Detect which cell encompasses the target text, then output its [x, y] center coordinate. 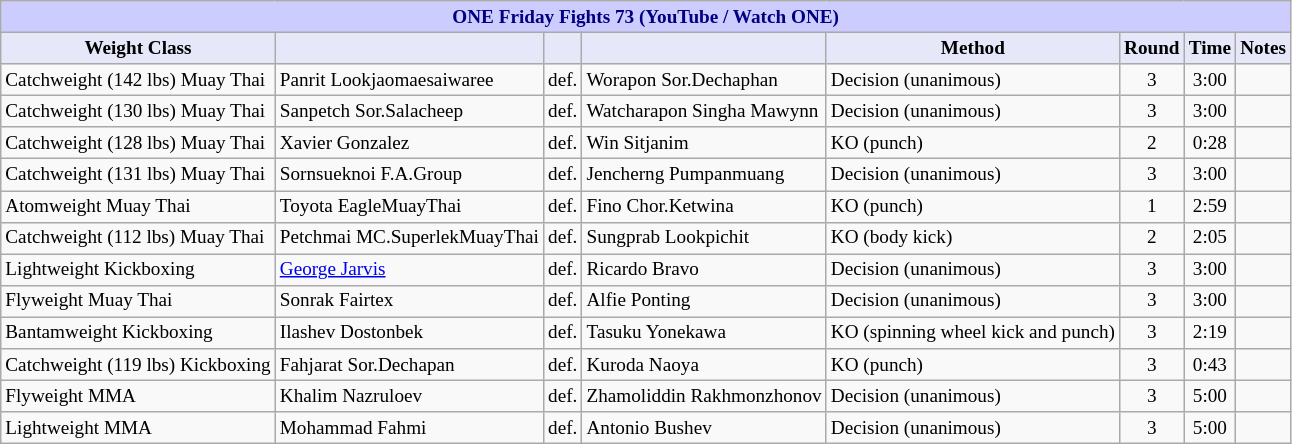
0:43 [1210, 365]
Round [1152, 48]
2:05 [1210, 238]
Atomweight Muay Thai [138, 206]
Notes [1264, 48]
George Jarvis [409, 270]
Sungprab Lookpichit [704, 238]
Tasuku Yonekawa [704, 333]
Catchweight (112 lbs) Muay Thai [138, 238]
KO (spinning wheel kick and punch) [972, 333]
Bantamweight Kickboxing [138, 333]
Zhamoliddin Rakhmonzhonov [704, 396]
2:19 [1210, 333]
Catchweight (131 lbs) Muay Thai [138, 175]
ONE Friday Fights 73 (YouTube / Watch ONE) [646, 17]
0:28 [1210, 143]
Worapon Sor.Dechaphan [704, 80]
Flyweight Muay Thai [138, 301]
Sonrak Fairtex [409, 301]
Method [972, 48]
1 [1152, 206]
Panrit Lookjaomaesaiwaree [409, 80]
Win Sitjanim [704, 143]
Flyweight MMA [138, 396]
Time [1210, 48]
Jencherng Pumpanmuang [704, 175]
KO (body kick) [972, 238]
Catchweight (128 lbs) Muay Thai [138, 143]
Catchweight (142 lbs) Muay Thai [138, 80]
Ricardo Bravo [704, 270]
Sanpetch Sor.Salacheep [409, 111]
Mohammad Fahmi [409, 428]
Lightweight Kickboxing [138, 270]
Xavier Gonzalez [409, 143]
Kuroda Naoya [704, 365]
Catchweight (130 lbs) Muay Thai [138, 111]
Antonio Bushev [704, 428]
Ilashev Dostonbek [409, 333]
Alfie Ponting [704, 301]
Fino Chor.Ketwina [704, 206]
Watcharapon Singha Mawynn [704, 111]
Weight Class [138, 48]
Khalim Nazruloev [409, 396]
Fahjarat Sor.Dechapan [409, 365]
Catchweight (119 lbs) Kickboxing [138, 365]
Petchmai MC.SuperlekMuayThai [409, 238]
Toyota EagleMuayThai [409, 206]
2:59 [1210, 206]
Lightweight MMA [138, 428]
Sornsueknoi F.A.Group [409, 175]
